Find where the given text appears and provide that cell's center as [x, y] coordinate. 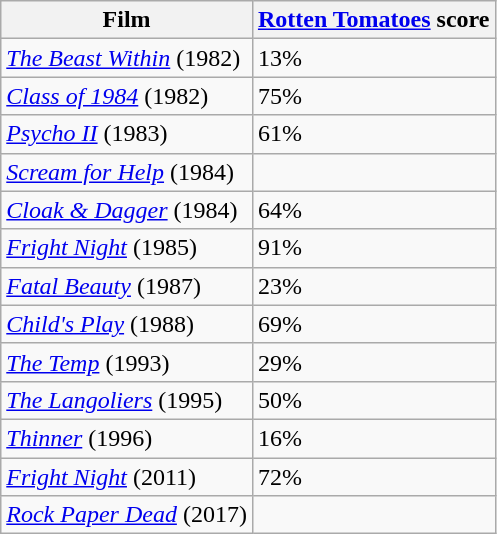
91% [374, 248]
The Temp (1993) [127, 362]
Fright Night (2011) [127, 477]
The Beast Within (1982) [127, 58]
29% [374, 362]
13% [374, 58]
Psycho II (1983) [127, 134]
16% [374, 438]
Cloak & Dagger (1984) [127, 210]
69% [374, 324]
Fright Night (1985) [127, 248]
72% [374, 477]
Rotten Tomatoes score [374, 20]
Film [127, 20]
Child's Play (1988) [127, 324]
61% [374, 134]
The Langoliers (1995) [127, 400]
23% [374, 286]
Thinner (1996) [127, 438]
Class of 1984 (1982) [127, 96]
75% [374, 96]
64% [374, 210]
Fatal Beauty (1987) [127, 286]
Scream for Help (1984) [127, 172]
Rock Paper Dead (2017) [127, 515]
50% [374, 400]
